Capture the cell that displays the provided text and extract its (x, y) central coordinate. 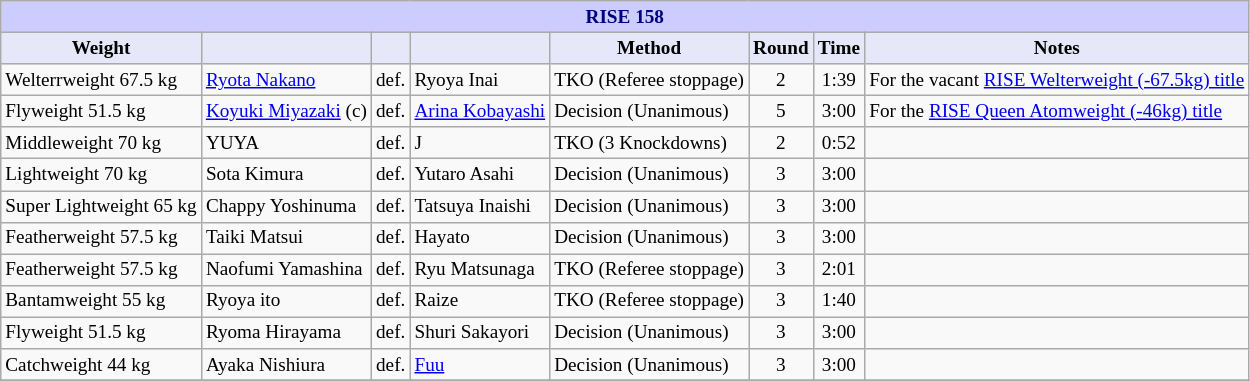
Method (650, 48)
Fuu (480, 365)
Ryota Nakano (286, 80)
Ryoya Inai (480, 80)
Notes (1057, 48)
Shuri Sakayori (480, 333)
Naofumi Yamashina (286, 270)
Yutaro Asahi (480, 175)
RISE 158 (625, 17)
J (480, 143)
Arina Kobayashi (480, 111)
Ryoya ito (286, 301)
YUYA (286, 143)
0:52 (838, 143)
Bantamweight 55 kg (102, 301)
For the RISE Queen Atomweight (-46kg) title (1057, 111)
For the vacant RISE Welterweight (-67.5kg) title (1057, 80)
2:01 (838, 270)
TKO (3 Knockdowns) (650, 143)
Koyuki Miyazaki (c) (286, 111)
Lightweight 70 kg (102, 175)
Catchweight 44 kg (102, 365)
Ayaka Nishiura (286, 365)
Middleweight 70 kg (102, 143)
Hayato (480, 238)
5 (782, 111)
Ryoma Hirayama (286, 333)
Taiki Matsui (286, 238)
Sota Kimura (286, 175)
Welterrweight 67.5 kg (102, 80)
Chappy Yoshinuma (286, 206)
Time (838, 48)
Weight (102, 48)
Tatsuya Inaishi (480, 206)
Raize (480, 301)
1:40 (838, 301)
Round (782, 48)
Ryu Matsunaga (480, 270)
Super Lightweight 65 kg (102, 206)
1:39 (838, 80)
